Search for the cell housing the specified text and yield its [x, y] center coordinate. 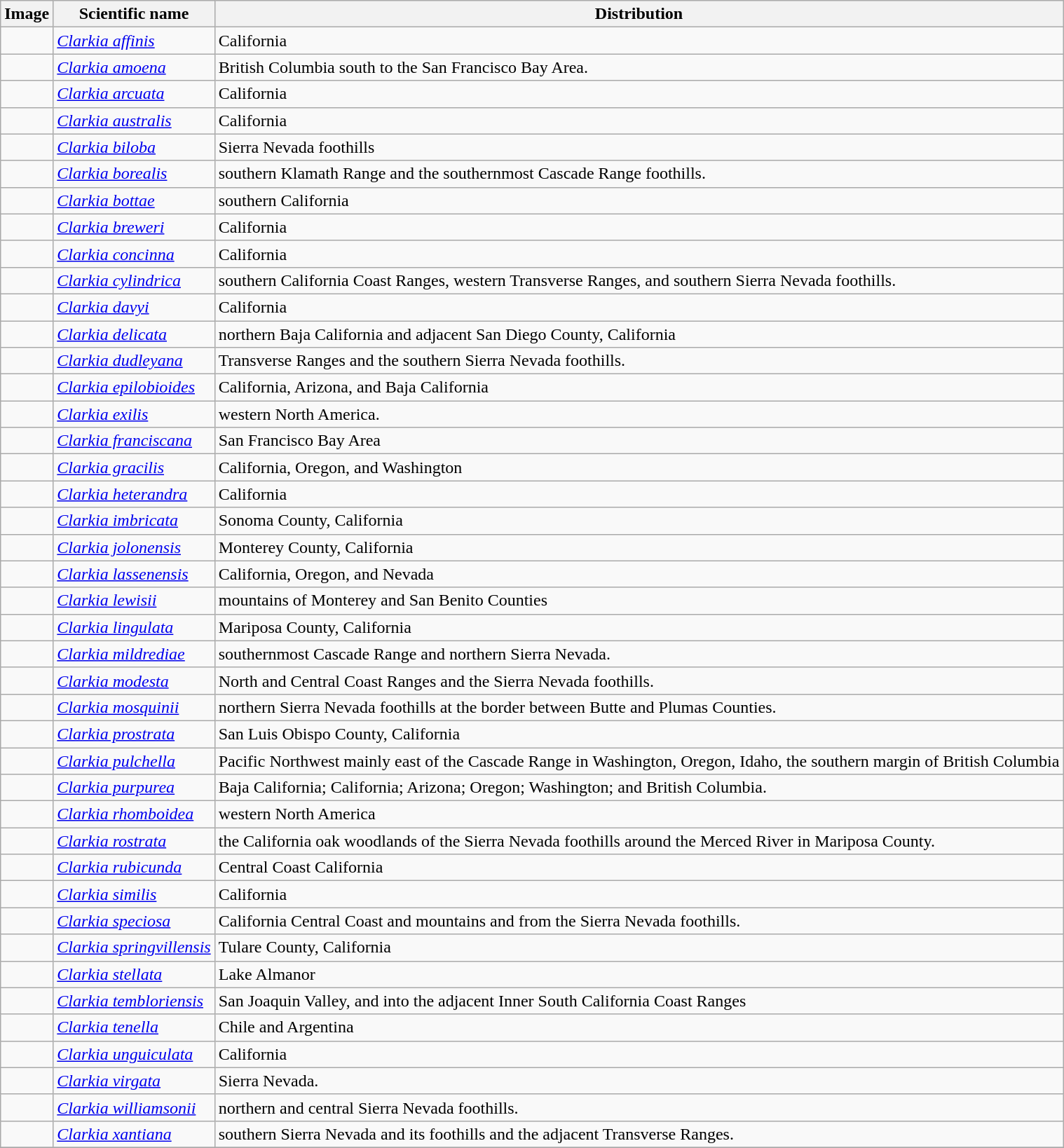
Clarkia rostrata [134, 841]
North and Central Coast Ranges and the Sierra Nevada foothills. [639, 681]
southern California Coast Ranges, western Transverse Ranges, and southern Sierra Nevada foothills. [639, 280]
Clarkia breweri [134, 227]
Clarkia rhomboidea [134, 814]
Clarkia modesta [134, 681]
Clarkia arcuata [134, 94]
Image [27, 14]
Clarkia mosquinii [134, 707]
Chile and Argentina [639, 1027]
San Joaquin Valley, and into the adjacent Inner South California Coast Ranges [639, 1001]
Clarkia cylindrica [134, 280]
southern Sierra Nevada and its foothills and the adjacent Transverse Ranges. [639, 1134]
Distribution [639, 14]
western North America [639, 814]
northern Sierra Nevada foothills at the border between Butte and Plumas Counties. [639, 707]
Clarkia australis [134, 121]
Clarkia heterandra [134, 494]
Clarkia delicata [134, 334]
the California oak woodlands of the Sierra Nevada foothills around the Merced River in Mariposa County. [639, 841]
Lake Almanor [639, 974]
western North America. [639, 414]
Clarkia biloba [134, 147]
Clarkia springvillensis [134, 948]
Clarkia stellata [134, 974]
Tulare County, California [639, 948]
Sonoma County, California [639, 521]
Clarkia exilis [134, 414]
California, Arizona, and Baja California [639, 388]
Clarkia speciosa [134, 921]
Clarkia dudleyana [134, 361]
Mariposa County, California [639, 627]
Clarkia jolonensis [134, 547]
Clarkia tembloriensis [134, 1001]
Clarkia mildrediae [134, 654]
British Columbia south to the San Francisco Bay Area. [639, 67]
Clarkia epilobioides [134, 388]
California, Oregon, and Nevada [639, 574]
Clarkia tenella [134, 1027]
Clarkia xantiana [134, 1134]
Clarkia unguiculata [134, 1054]
Clarkia purpurea [134, 788]
Clarkia rubicunda [134, 868]
Monterey County, California [639, 547]
Sierra Nevada foothills [639, 147]
Clarkia pulchella [134, 760]
Clarkia affinis [134, 41]
California, Oregon, and Washington [639, 467]
Transverse Ranges and the southern Sierra Nevada foothills. [639, 361]
Clarkia lewisii [134, 601]
Clarkia gracilis [134, 467]
northern Baja California and adjacent San Diego County, California [639, 334]
Clarkia borealis [134, 174]
California Central Coast and mountains and from the Sierra Nevada foothills. [639, 921]
Clarkia amoena [134, 67]
Central Coast California [639, 868]
Clarkia similis [134, 894]
Baja California; California; Arizona; Oregon; Washington; and British Columbia. [639, 788]
mountains of Monterey and San Benito Counties [639, 601]
Clarkia imbricata [134, 521]
San Francisco Bay Area [639, 441]
Clarkia virgata [134, 1081]
Clarkia lassenensis [134, 574]
southernmost Cascade Range and northern Sierra Nevada. [639, 654]
Clarkia williamsonii [134, 1107]
San Luis Obispo County, California [639, 734]
northern and central Sierra Nevada foothills. [639, 1107]
Scientific name [134, 14]
Pacific Northwest mainly east of the Cascade Range in Washington, Oregon, Idaho, the southern margin of British Columbia [639, 760]
Clarkia franciscana [134, 441]
Clarkia bottae [134, 200]
Clarkia lingulata [134, 627]
Clarkia concinna [134, 254]
southern Klamath Range and the southernmost Cascade Range foothills. [639, 174]
Clarkia prostrata [134, 734]
Clarkia davyi [134, 307]
southern California [639, 200]
Sierra Nevada. [639, 1081]
